Return (X, Y) of the center of cell containing provided text 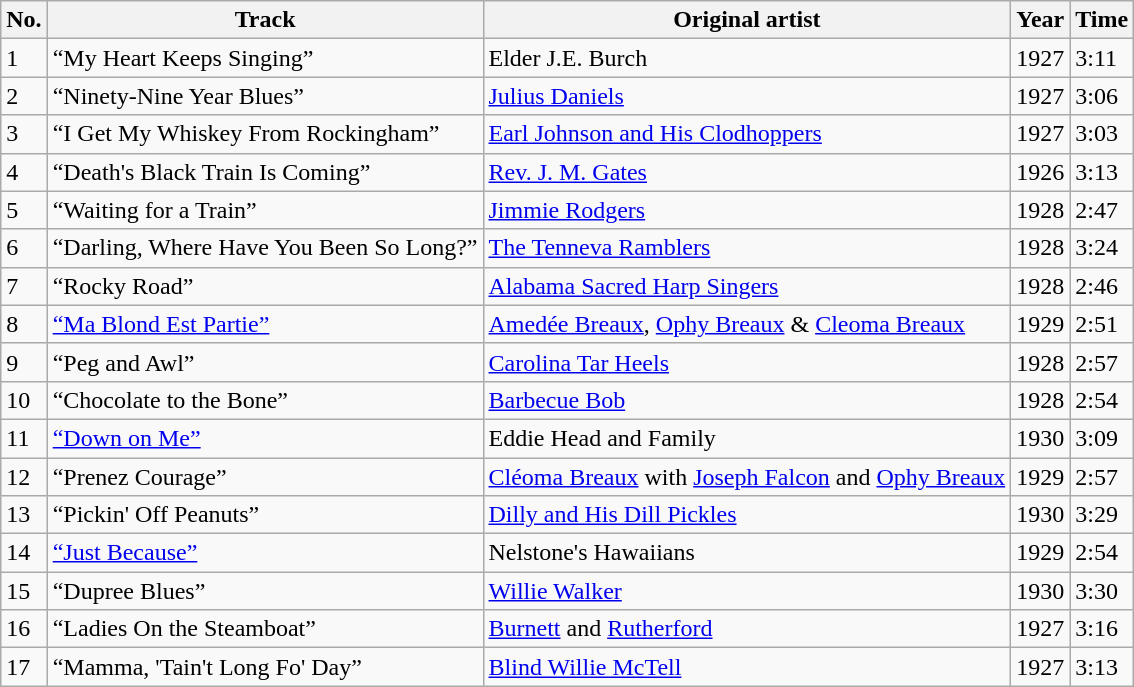
15 (24, 591)
3:30 (1102, 591)
Barbecue Bob (747, 400)
2:47 (1102, 210)
“Death's Black Train Is Coming” (265, 172)
Willie Walker (747, 591)
1926 (1040, 172)
5 (24, 210)
2 (24, 96)
The Tenneva Ramblers (747, 248)
4 (24, 172)
Jimmie Rodgers (747, 210)
Year (1040, 20)
Elder J.E. Burch (747, 58)
3:16 (1102, 629)
3 (24, 134)
“Dupree Blues” (265, 591)
6 (24, 248)
“Peg and Awl” (265, 362)
Amedée Breaux, Ophy Breaux & Cleoma Breaux (747, 324)
“Down on Me” (265, 438)
Nelstone's Hawaiians (747, 553)
8 (24, 324)
3:24 (1102, 248)
10 (24, 400)
Original artist (747, 20)
“Just Because” (265, 553)
“Waiting for a Train” (265, 210)
12 (24, 477)
13 (24, 515)
1 (24, 58)
“Darling, Where Have You Been So Long?” (265, 248)
Alabama Sacred Harp Singers (747, 286)
“Ma Blond Est Partie” (265, 324)
“Rocky Road” (265, 286)
“Pickin' Off Peanuts” (265, 515)
Carolina Tar Heels (747, 362)
Julius Daniels (747, 96)
3:09 (1102, 438)
“I Get My Whiskey From Rockingham” (265, 134)
Eddie Head and Family (747, 438)
“Ladies On the Steamboat” (265, 629)
16 (24, 629)
3:11 (1102, 58)
“Ninety-Nine Year Blues” (265, 96)
9 (24, 362)
Cléoma Breaux with Joseph Falcon and Ophy Breaux (747, 477)
“My Heart Keeps Singing” (265, 58)
“Prenez Courage” (265, 477)
Blind Willie McTell (747, 667)
3:03 (1102, 134)
11 (24, 438)
“Mamma, 'Tain't Long Fo' Day” (265, 667)
Track (265, 20)
Earl Johnson and His Clodhoppers (747, 134)
Rev. J. M. Gates (747, 172)
7 (24, 286)
No. (24, 20)
17 (24, 667)
2:51 (1102, 324)
“Chocolate to the Bone” (265, 400)
Burnett and Rutherford (747, 629)
3:29 (1102, 515)
2:46 (1102, 286)
14 (24, 553)
3:06 (1102, 96)
Time (1102, 20)
Dilly and His Dill Pickles (747, 515)
